Pinpoint the cell where the given text exists, returning its (x, y) midpoint coordinate. 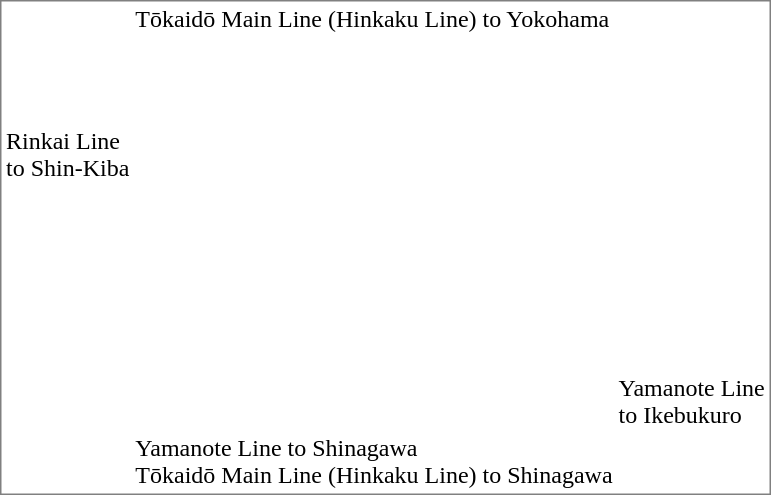
Yamanote Lineto Ikebukuro (692, 234)
Tōkaidō Main Line (Hinkaku Line) to Yokohama (374, 19)
Rinkai Lineto Shin-Kiba (67, 234)
Yamanote Line to ShinagawaTōkaidō Main Line (Hinkaku Line) to Shinagawa (374, 462)
